Capture the cell that displays the provided text and extract its [X, Y] central coordinate. 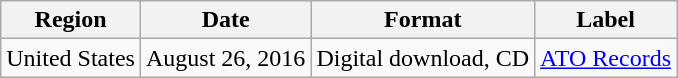
ATO Records [606, 58]
Date [225, 20]
United States [71, 58]
Label [606, 20]
Format [423, 20]
August 26, 2016 [225, 58]
Region [71, 20]
Digital download, CD [423, 58]
